From the cell containing the given text, extract its center point as (x, y) coordinate. 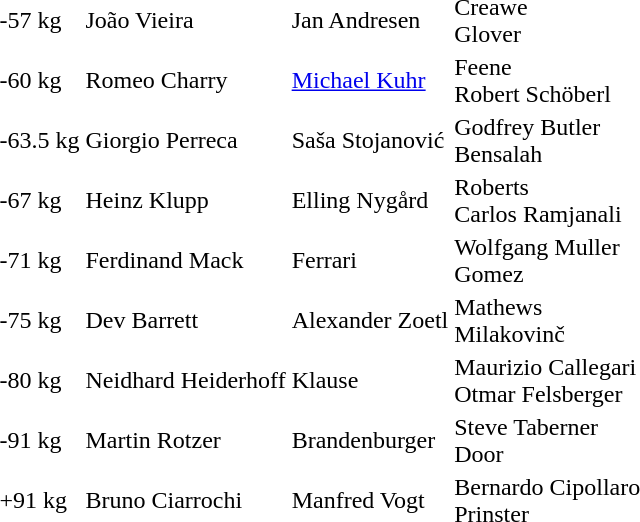
Neidhard Heiderhoff (186, 380)
Saša Stojanović (370, 140)
Romeo Charry (186, 80)
Brandenburger (370, 440)
Heinz Klupp (186, 200)
Alexander Zoetl (370, 320)
Giorgio Perreca (186, 140)
Martin Rotzer (186, 440)
Klause (370, 380)
Dev Barrett (186, 320)
Michael Kuhr (370, 80)
Elling Nygård (370, 200)
Ferdinand Mack (186, 260)
Ferrari (370, 260)
